Extract the [x, y] coordinate from the center of the cell holding the provided text.  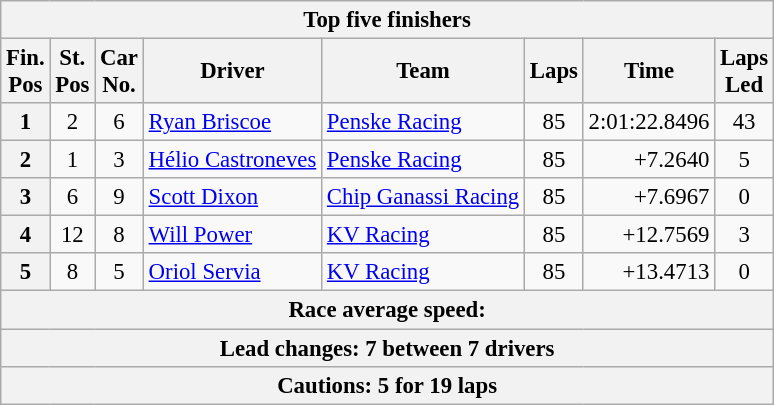
Will Power [232, 235]
Ryan Briscoe [232, 122]
Driver [232, 72]
4 [26, 235]
CarNo. [120, 72]
Laps [554, 72]
Hélio Castroneves [232, 160]
Cautions: 5 for 19 laps [388, 385]
St.Pos [72, 72]
Lead changes: 7 between 7 drivers [388, 348]
Scott Dixon [232, 197]
Fin.Pos [26, 72]
Team [424, 72]
+7.2640 [648, 160]
LapsLed [744, 72]
9 [120, 197]
Time [648, 72]
12 [72, 235]
Oriol Servia [232, 273]
+13.4713 [648, 273]
Chip Ganassi Racing [424, 197]
+12.7569 [648, 235]
43 [744, 122]
+7.6967 [648, 197]
2:01:22.8496 [648, 122]
Top five finishers [388, 20]
Race average speed: [388, 310]
